Find where the given text appears and provide that cell's center as [x, y] coordinate. 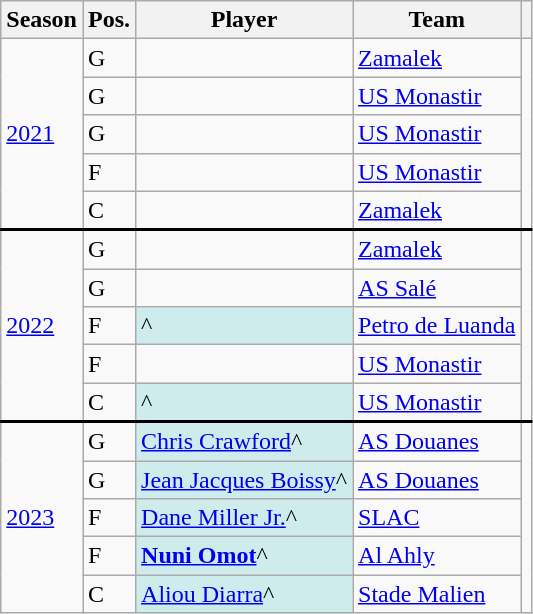
SLAC [437, 518]
Player [244, 20]
2023 [42, 518]
2021 [42, 134]
Petro de Luanda [437, 326]
Nuni Omot^ [244, 556]
Stade Malien [437, 594]
Pos. [108, 20]
Team [437, 20]
AS Salé [437, 288]
Aliou Diarra^ [244, 594]
Dane Miller Jr.^ [244, 518]
Chris Crawford^ [244, 442]
2022 [42, 326]
Jean Jacques Boissy^ [244, 479]
Al Ahly [437, 556]
Season [42, 20]
